Extract the [x, y] coordinate from the center of the cell holding the provided text.  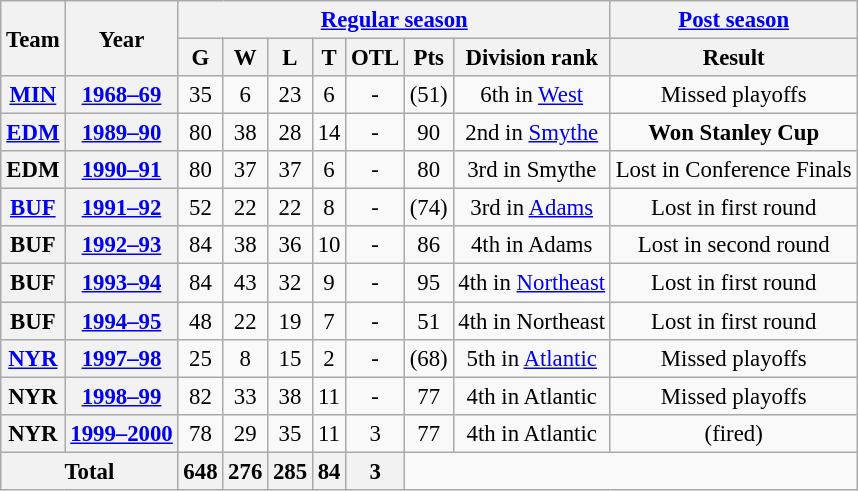
36 [290, 245]
78 [200, 433]
9 [328, 283]
5th in Atlantic [532, 358]
43 [246, 283]
1992–93 [122, 245]
48 [200, 321]
G [200, 58]
1994–95 [122, 321]
1990–91 [122, 170]
1999–2000 [122, 433]
L [290, 58]
Regular season [394, 20]
1998–99 [122, 396]
Result [734, 58]
1993–94 [122, 283]
285 [290, 471]
(51) [428, 95]
1968–69 [122, 95]
28 [290, 133]
1991–92 [122, 208]
Lost in second round [734, 245]
(68) [428, 358]
10 [328, 245]
15 [290, 358]
32 [290, 283]
23 [290, 95]
1997–98 [122, 358]
W [246, 58]
3rd in Smythe [532, 170]
Total [90, 471]
95 [428, 283]
2 [328, 358]
86 [428, 245]
14 [328, 133]
52 [200, 208]
Won Stanley Cup [734, 133]
MIN [33, 95]
82 [200, 396]
OTL [376, 58]
Team [33, 38]
Lost in Conference Finals [734, 170]
2nd in Smythe [532, 133]
4th in Adams [532, 245]
(fired) [734, 433]
33 [246, 396]
90 [428, 133]
Post season [734, 20]
(74) [428, 208]
6th in West [532, 95]
T [328, 58]
25 [200, 358]
Year [122, 38]
Pts [428, 58]
Division rank [532, 58]
276 [246, 471]
19 [290, 321]
29 [246, 433]
51 [428, 321]
7 [328, 321]
3rd in Adams [532, 208]
1989–90 [122, 133]
648 [200, 471]
